Identify which cell holds the provided text, then report its [X, Y] central coordinate. 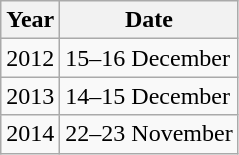
22–23 November [149, 134]
2013 [30, 96]
14–15 December [149, 96]
15–16 December [149, 58]
Date [149, 20]
Year [30, 20]
2012 [30, 58]
2014 [30, 134]
